Capture the cell that displays the provided text and extract its [X, Y] central coordinate. 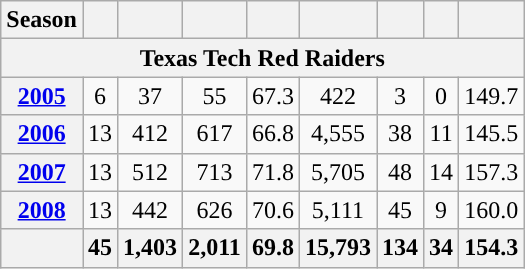
0 [442, 96]
512 [150, 172]
157.3 [492, 172]
11 [442, 134]
4,555 [338, 134]
14 [442, 172]
617 [215, 134]
2007 [42, 172]
145.5 [492, 134]
626 [215, 210]
70.6 [272, 210]
Texas Tech Red Raiders [262, 58]
442 [150, 210]
422 [338, 96]
9 [442, 210]
5,111 [338, 210]
2006 [42, 134]
160.0 [492, 210]
412 [150, 134]
5,705 [338, 172]
48 [400, 172]
71.8 [272, 172]
154.3 [492, 248]
15,793 [338, 248]
66.8 [272, 134]
3 [400, 96]
2,011 [215, 248]
6 [100, 96]
2005 [42, 96]
134 [400, 248]
Season [42, 20]
2008 [42, 210]
713 [215, 172]
1,403 [150, 248]
149.7 [492, 96]
69.8 [272, 248]
38 [400, 134]
67.3 [272, 96]
37 [150, 96]
55 [215, 96]
34 [442, 248]
